Output the [x, y] coordinate of the center of the cell containing the given text.  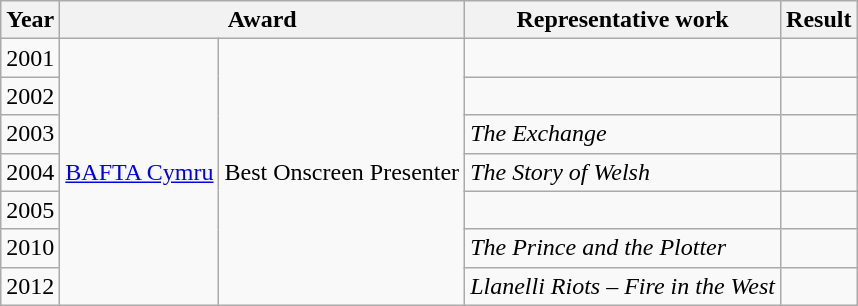
2001 [30, 58]
Result [819, 20]
BAFTA Cymru [140, 172]
Year [30, 20]
2002 [30, 96]
2010 [30, 248]
Best Onscreen Presenter [342, 172]
The Prince and the Plotter [623, 248]
2003 [30, 134]
Llanelli Riots – Fire in the West [623, 286]
2012 [30, 286]
Representative work [623, 20]
The Exchange [623, 134]
2005 [30, 210]
Award [262, 20]
The Story of Welsh [623, 172]
2004 [30, 172]
